Return (x, y) of the center of cell containing provided text 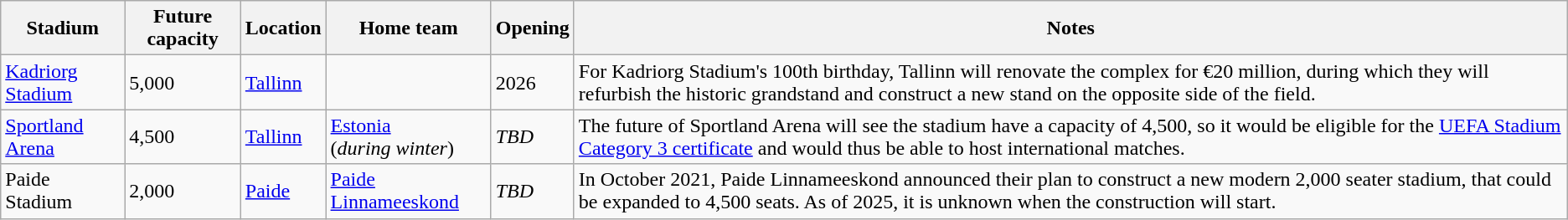
Stadium (63, 28)
Kadriorg Stadium (63, 82)
Estonia (during winter) (409, 137)
4,500 (183, 137)
5,000 (183, 82)
2026 (533, 82)
Future capacity (183, 28)
2,000 (183, 191)
Sportland Arena (63, 137)
Opening (533, 28)
Home team (409, 28)
Notes (1070, 28)
Paide Stadium (63, 191)
Location (283, 28)
Paide Linnameeskond (409, 191)
Paide (283, 191)
